Find where the given text appears and provide that cell's center as (X, Y) coordinate. 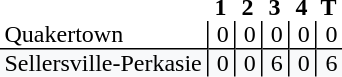
Sellersville-Perkasie (104, 63)
Quakertown (104, 35)
